Detect which cell encompasses the target text, then output its (X, Y) center coordinate. 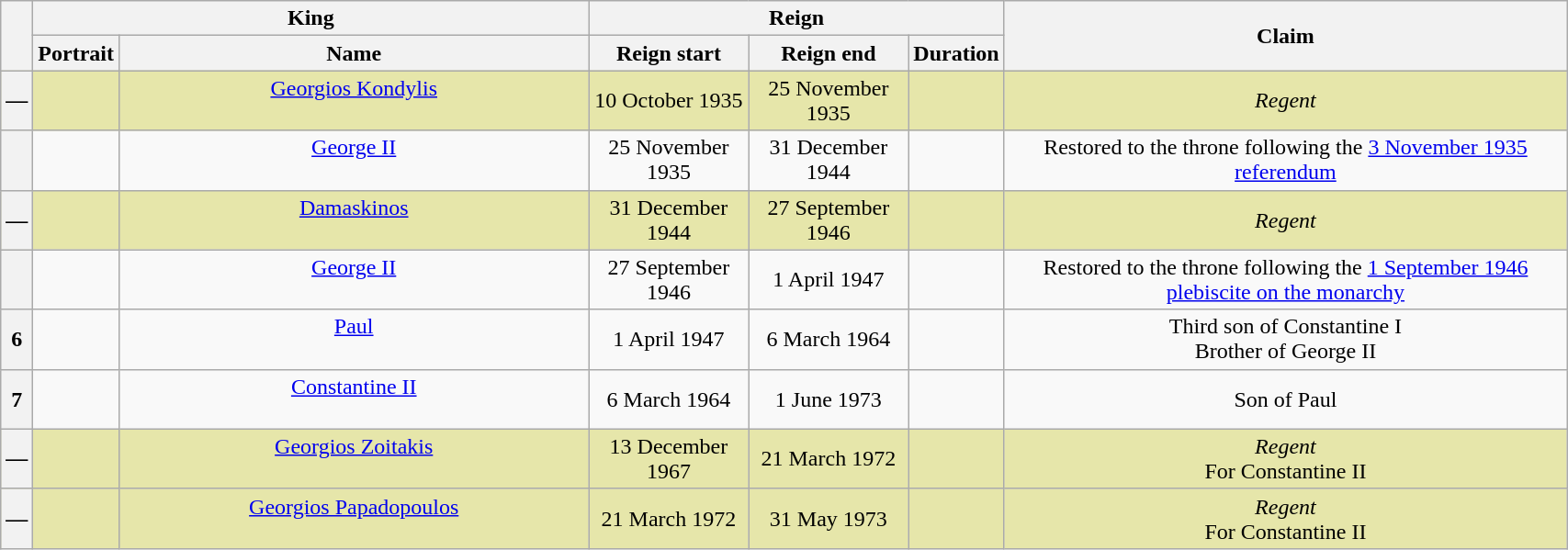
King (310, 18)
Reign end (829, 53)
Constantine II (353, 398)
13 December 1967 (669, 459)
6 (17, 340)
7 (17, 398)
Restored to the throne following the 1 September 1946 plebiscite on the monarchy (1285, 279)
Georgios Zoitakis (353, 459)
Claim (1285, 36)
Third son of Constantine IBrother of George II (1285, 340)
Name (353, 53)
Portrait (76, 53)
Paul (353, 340)
31 May 1973 (829, 518)
Restored to the throne following the 3 November 1935 referendum (1285, 160)
10 October 1935 (669, 101)
1 June 1973 (829, 398)
Son of Paul (1285, 398)
Georgios Kondylis (353, 101)
Reign (796, 18)
Reign start (669, 53)
Georgios Papadopoulos (353, 518)
Damaskinos (353, 220)
Duration (956, 53)
